Extract the [X, Y] coordinate from the center of the cell holding the provided text.  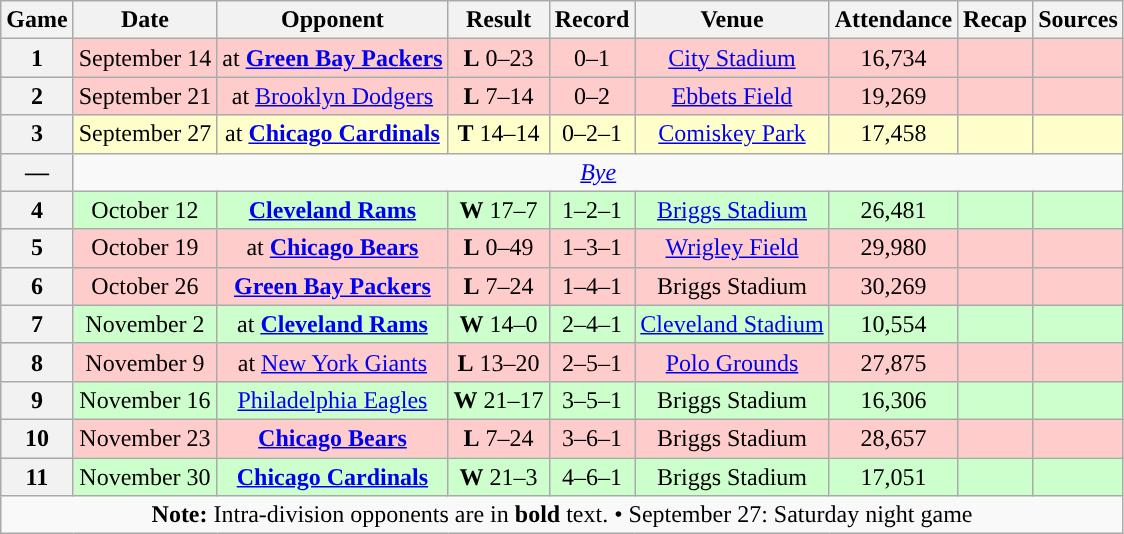
at Chicago Cardinals [332, 134]
L 0–49 [498, 248]
26,481 [893, 210]
Attendance [893, 20]
Recap [996, 20]
Note: Intra-division opponents are in bold text. • September 27: Saturday night game [562, 515]
Bye [598, 172]
at Brooklyn Dodgers [332, 96]
0–2 [592, 96]
0–2–1 [592, 134]
4 [37, 210]
September 27 [145, 134]
1 [37, 58]
Chicago Cardinals [332, 477]
2 [37, 96]
0–1 [592, 58]
4–6–1 [592, 477]
16,306 [893, 400]
W 21–17 [498, 400]
27,875 [893, 362]
Polo Grounds [732, 362]
Chicago Bears [332, 438]
3 [37, 134]
November 2 [145, 324]
October 26 [145, 286]
November 23 [145, 438]
9 [37, 400]
11 [37, 477]
3–5–1 [592, 400]
Cleveland Rams [332, 210]
17,458 [893, 134]
T 14–14 [498, 134]
L 0–23 [498, 58]
Wrigley Field [732, 248]
5 [37, 248]
at Chicago Bears [332, 248]
10 [37, 438]
Game [37, 20]
16,734 [893, 58]
17,051 [893, 477]
September 14 [145, 58]
Green Bay Packers [332, 286]
1–4–1 [592, 286]
Philadelphia Eagles [332, 400]
October 19 [145, 248]
City Stadium [732, 58]
October 12 [145, 210]
29,980 [893, 248]
30,269 [893, 286]
10,554 [893, 324]
Opponent [332, 20]
Ebbets Field [732, 96]
L 7–14 [498, 96]
at Cleveland Rams [332, 324]
at Green Bay Packers [332, 58]
2–4–1 [592, 324]
— [37, 172]
3–6–1 [592, 438]
Comiskey Park [732, 134]
6 [37, 286]
1–3–1 [592, 248]
November 16 [145, 400]
Venue [732, 20]
November 30 [145, 477]
September 21 [145, 96]
W 14–0 [498, 324]
November 9 [145, 362]
L 13–20 [498, 362]
W 17–7 [498, 210]
W 21–3 [498, 477]
Result [498, 20]
8 [37, 362]
28,657 [893, 438]
at New York Giants [332, 362]
2–5–1 [592, 362]
Sources [1078, 20]
Cleveland Stadium [732, 324]
7 [37, 324]
Date [145, 20]
Record [592, 20]
1–2–1 [592, 210]
19,269 [893, 96]
